Identify which cell holds the provided text, then report its [X, Y] central coordinate. 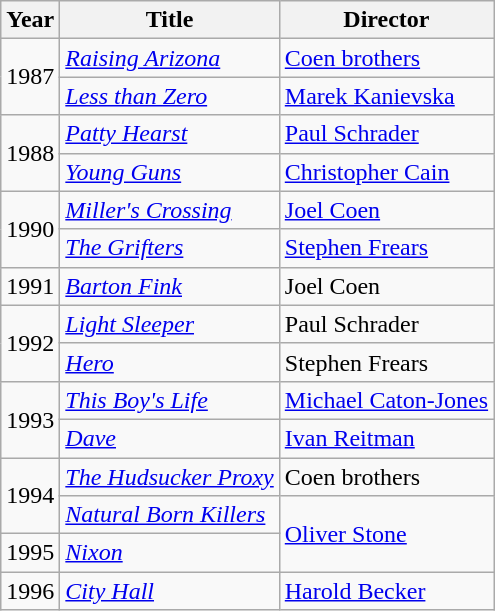
Marek Kanievska [386, 96]
Harold Becker [386, 591]
Young Guns [170, 172]
1992 [30, 343]
Christopher Cain [386, 172]
Light Sleeper [170, 324]
Michael Caton-Jones [386, 400]
Raising Arizona [170, 58]
Ivan Reitman [386, 438]
1991 [30, 286]
Natural Born Killers [170, 515]
1996 [30, 591]
This Boy's Life [170, 400]
1993 [30, 419]
Nixon [170, 553]
Title [170, 20]
The Grifters [170, 248]
City Hall [170, 591]
Miller's Crossing [170, 210]
Director [386, 20]
Barton Fink [170, 286]
1994 [30, 496]
1987 [30, 77]
Dave [170, 438]
1990 [30, 229]
Year [30, 20]
Oliver Stone [386, 534]
1988 [30, 153]
Hero [170, 362]
The Hudsucker Proxy [170, 477]
1995 [30, 553]
Less than Zero [170, 96]
Patty Hearst [170, 134]
